For the text-containing cell, return its midpoint in [X, Y] coordinate format. 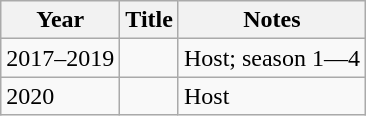
Host [272, 96]
Notes [272, 20]
Title [150, 20]
2020 [60, 96]
Host; season 1—4 [272, 58]
Year [60, 20]
2017–2019 [60, 58]
